Extract the (x, y) coordinate from the center of the cell holding the provided text.  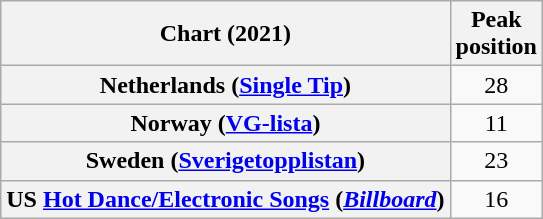
Norway (VG-lista) (226, 123)
Chart (2021) (226, 34)
11 (496, 123)
Peakposition (496, 34)
Sweden (Sverigetopplistan) (226, 161)
US Hot Dance/Electronic Songs (Billboard) (226, 199)
16 (496, 199)
23 (496, 161)
28 (496, 85)
Netherlands (Single Tip) (226, 85)
